Extract the (x, y) coordinate from the center of the cell holding the provided text.  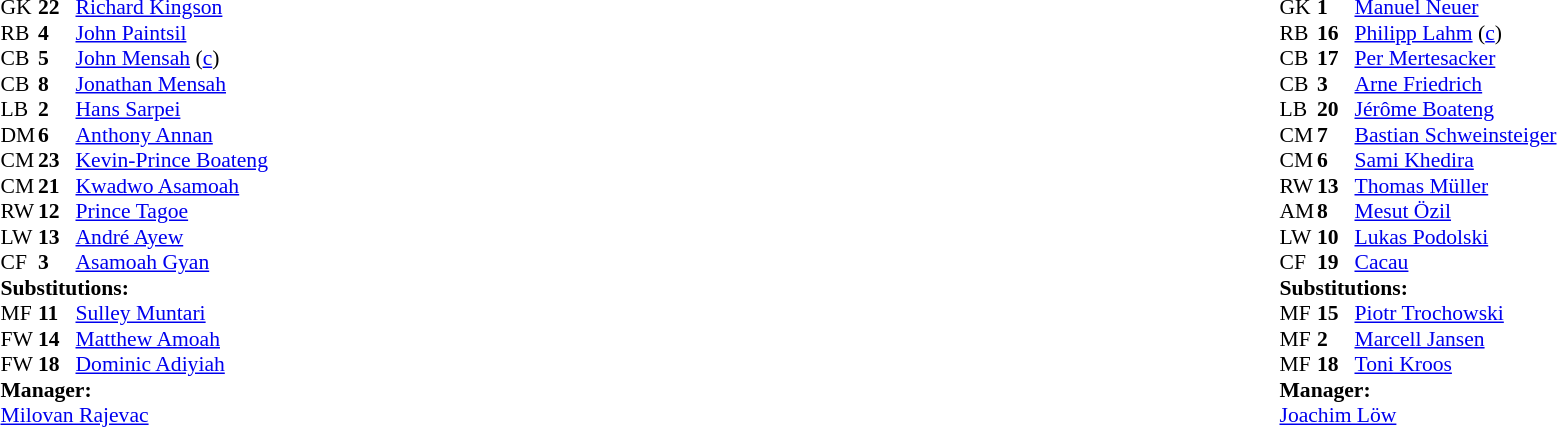
17 (1336, 59)
5 (57, 59)
7 (1336, 135)
Marcell Jansen (1455, 339)
Sami Khedira (1455, 161)
John Mensah (c) (172, 59)
23 (57, 161)
Bastian Schweinsteiger (1455, 135)
Dominic Adiyiah (172, 365)
Kwadwo Asamoah (172, 186)
4 (57, 33)
Piotr Trochowski (1455, 313)
19 (1336, 263)
Jérôme Boateng (1455, 109)
Prince Tagoe (172, 211)
Cacau (1455, 263)
Anthony Annan (172, 135)
Jonathan Mensah (172, 84)
DM (19, 135)
Matthew Amoah (172, 339)
Hans Sarpei (172, 109)
15 (1336, 313)
Sulley Muntari (172, 313)
10 (1336, 237)
Toni Kroos (1455, 365)
11 (57, 313)
Mesut Özil (1455, 211)
Per Mertesacker (1455, 59)
14 (57, 339)
Thomas Müller (1455, 186)
Philipp Lahm (c) (1455, 33)
AM (1298, 211)
André Ayew (172, 237)
21 (57, 186)
Lukas Podolski (1455, 237)
John Paintsil (172, 33)
Arne Friedrich (1455, 84)
Asamoah Gyan (172, 263)
Kevin-Prince Boateng (172, 161)
20 (1336, 109)
12 (57, 211)
16 (1336, 33)
